Detect which cell encompasses the target text, then output its [X, Y] center coordinate. 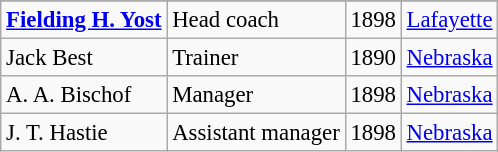
Assistant manager [256, 133]
Jack Best [84, 58]
Lafayette [450, 20]
Head coach [256, 20]
1890 [373, 58]
Manager [256, 95]
Fielding H. Yost [84, 20]
A. A. Bischof [84, 95]
Trainer [256, 58]
J. T. Hastie [84, 133]
